Search for the cell housing the specified text and yield its [x, y] center coordinate. 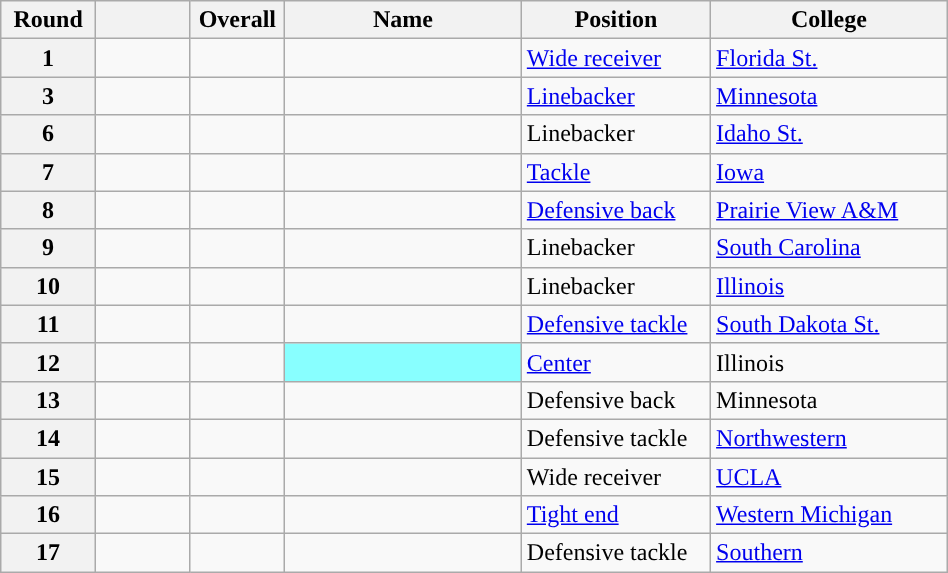
Prairie View A&M [830, 210]
12 [48, 362]
South Dakota St. [830, 324]
UCLA [830, 477]
Center [616, 362]
Idaho St. [830, 134]
15 [48, 477]
Southern [830, 553]
Position [616, 20]
Florida St. [830, 58]
3 [48, 96]
11 [48, 324]
14 [48, 438]
9 [48, 248]
6 [48, 134]
8 [48, 210]
South Carolina [830, 248]
17 [48, 553]
7 [48, 172]
Overall [238, 20]
Iowa [830, 172]
Tackle [616, 172]
Name [404, 20]
Round [48, 20]
13 [48, 400]
Tight end [616, 515]
College [830, 20]
Western Michigan [830, 515]
10 [48, 286]
Northwestern [830, 438]
16 [48, 515]
1 [48, 58]
